Scan for the cell matching the given text and deliver its [X, Y] coordinate at center. 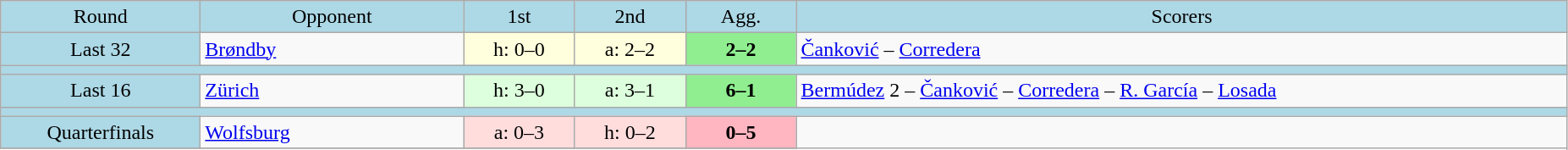
h: 0–2 [630, 132]
a: 0–3 [520, 132]
Brøndby [332, 49]
1st [520, 17]
Čanković – Corredera [1181, 49]
Wolfsburg [332, 132]
Opponent [332, 17]
h: 3–0 [520, 91]
h: 0–0 [520, 49]
a: 3–1 [630, 91]
0–5 [741, 132]
2nd [630, 17]
Agg. [741, 17]
Bermúdez 2 – Čanković – Corredera – R. García – Losada [1181, 91]
a: 2–2 [630, 49]
Scorers [1181, 17]
6–1 [741, 91]
2–2 [741, 49]
Zürich [332, 91]
Last 16 [101, 91]
Round [101, 17]
Last 32 [101, 49]
Quarterfinals [101, 132]
